Output the (X, Y) coordinate of the center of the cell containing the given text.  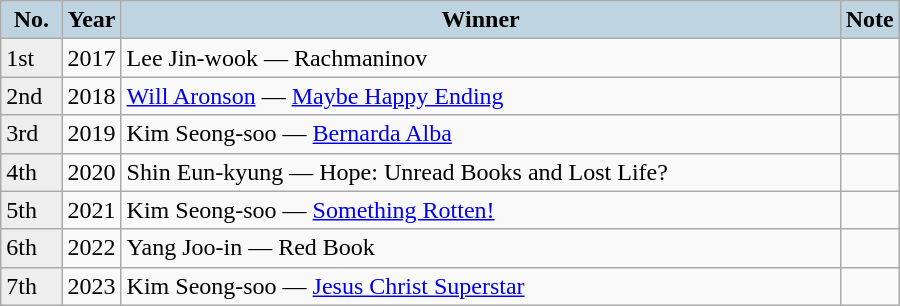
6th (32, 248)
2nd (32, 96)
2022 (92, 248)
2017 (92, 58)
Year (92, 20)
1st (32, 58)
Kim Seong-soo — Bernarda Alba (480, 134)
Kim Seong-soo — Jesus Christ Superstar (480, 286)
4th (32, 172)
No. (32, 20)
2020 (92, 172)
2021 (92, 210)
Lee Jin-wook — Rachmaninov (480, 58)
2018 (92, 96)
5th (32, 210)
Shin Eun-kyung — Hope: Unread Books and Lost Life? (480, 172)
Kim Seong-soo — Something Rotten! (480, 210)
2023 (92, 286)
3rd (32, 134)
7th (32, 286)
Winner (480, 20)
Yang Joo-in — Red Book (480, 248)
Will Aronson — Maybe Happy Ending (480, 96)
2019 (92, 134)
Note (870, 20)
